From the cell containing the given text, extract its center point as (X, Y) coordinate. 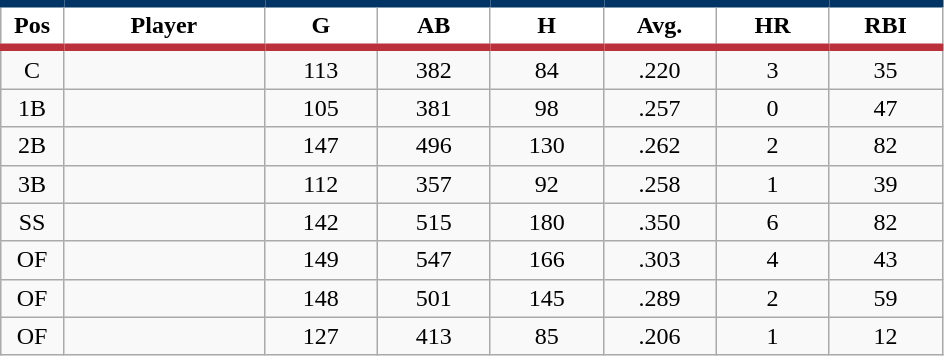
113 (320, 68)
105 (320, 108)
Pos (32, 26)
547 (434, 260)
382 (434, 68)
G (320, 26)
112 (320, 184)
4 (772, 260)
HR (772, 26)
SS (32, 222)
.257 (660, 108)
413 (434, 336)
381 (434, 108)
6 (772, 222)
98 (546, 108)
180 (546, 222)
92 (546, 184)
43 (886, 260)
.258 (660, 184)
Avg. (660, 26)
12 (886, 336)
C (32, 68)
142 (320, 222)
H (546, 26)
Player (164, 26)
.206 (660, 336)
3B (32, 184)
47 (886, 108)
145 (546, 298)
515 (434, 222)
.289 (660, 298)
84 (546, 68)
148 (320, 298)
.303 (660, 260)
2B (32, 146)
357 (434, 184)
RBI (886, 26)
1B (32, 108)
59 (886, 298)
AB (434, 26)
501 (434, 298)
127 (320, 336)
0 (772, 108)
149 (320, 260)
.262 (660, 146)
35 (886, 68)
3 (772, 68)
166 (546, 260)
147 (320, 146)
.350 (660, 222)
.220 (660, 68)
130 (546, 146)
39 (886, 184)
85 (546, 336)
496 (434, 146)
